Search for the cell housing the specified text and yield its (x, y) center coordinate. 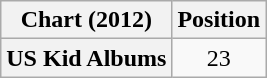
US Kid Albums (86, 58)
Chart (2012) (86, 20)
23 (219, 58)
Position (219, 20)
